Pinpoint the cell where the given text exists, returning its (x, y) midpoint coordinate. 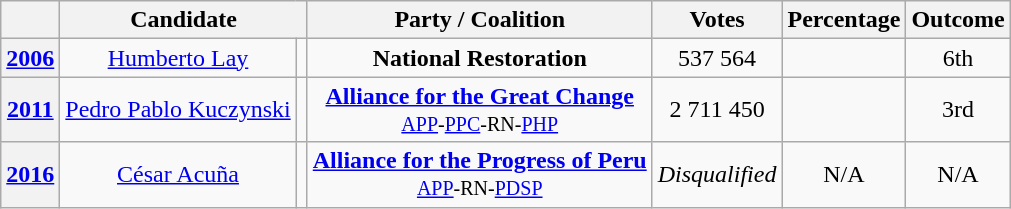
Alliance for the Progress of PeruAPP-RN-PDSP (480, 174)
2016 (30, 174)
Alliance for the Great ChangeAPP-PPC-RN-PHP (480, 110)
Disqualified (717, 174)
Humberto Lay (178, 58)
National Restoration (480, 58)
3rd (958, 110)
Percentage (844, 20)
2 711 450 (717, 110)
Party / Coalition (480, 20)
Outcome (958, 20)
Candidate (184, 20)
Votes (717, 20)
2006 (30, 58)
6th (958, 58)
Pedro Pablo Kuczynski (178, 110)
537 564 (717, 58)
César Acuña (178, 174)
2011 (30, 110)
